Detect which cell encompasses the target text, then output its (X, Y) center coordinate. 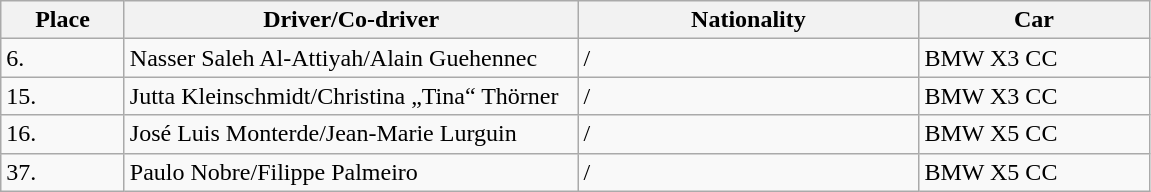
6. (63, 58)
Paulo Nobre/Filippe Palmeiro (351, 172)
Driver/Co-driver (351, 20)
Nationality (748, 20)
15. (63, 96)
16. (63, 134)
Nasser Saleh Al-Attiyah/Alain Guehennec (351, 58)
José Luis Monterde/Jean-Marie Lurguin (351, 134)
Jutta Kleinschmidt/Christina „Tina“ Thörner (351, 96)
Car (1034, 20)
Place (63, 20)
37. (63, 172)
